Search for the cell housing the specified text and yield its (x, y) center coordinate. 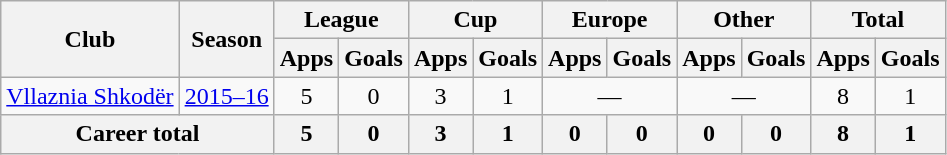
League (341, 20)
Cup (475, 20)
Europe (610, 20)
2015–16 (226, 96)
Other (744, 20)
Total (878, 20)
Vllaznia Shkodër (90, 96)
Season (226, 39)
Career total (138, 134)
Club (90, 39)
